From the cell containing the given text, extract its center point as (x, y) coordinate. 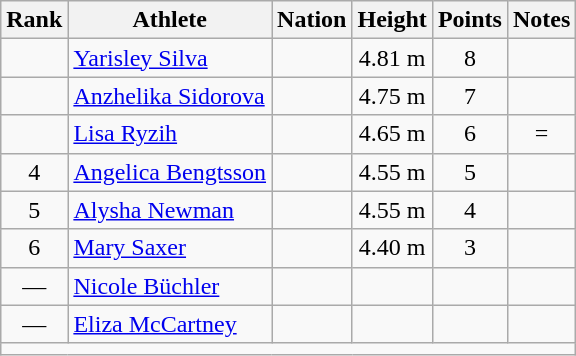
Angelica Bengtsson (170, 172)
Notes (541, 20)
4.75 m (392, 96)
8 (470, 58)
Nation (312, 20)
4.81 m (392, 58)
Points (470, 20)
Eliza McCartney (170, 324)
Mary Saxer (170, 248)
3 (470, 248)
= (541, 134)
Athlete (170, 20)
Alysha Newman (170, 210)
7 (470, 96)
Lisa Ryzih (170, 134)
Nicole Büchler (170, 286)
4.40 m (392, 248)
Rank (34, 20)
4.65 m (392, 134)
Anzhelika Sidorova (170, 96)
Yarisley Silva (170, 58)
Height (392, 20)
